Pinpoint the cell where the given text exists, returning its (X, Y) midpoint coordinate. 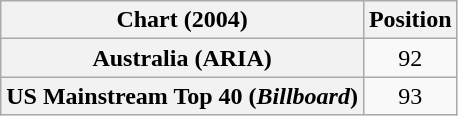
US Mainstream Top 40 (Billboard) (182, 96)
92 (410, 58)
Australia (ARIA) (182, 58)
93 (410, 96)
Chart (2004) (182, 20)
Position (410, 20)
